From the cell containing the given text, extract its center point as (x, y) coordinate. 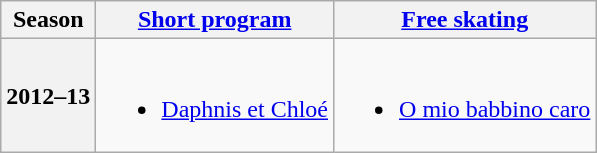
2012–13 (48, 96)
Free skating (465, 20)
Daphnis et Chloé (215, 96)
Short program (215, 20)
O mio babbino caro (465, 96)
Season (48, 20)
